From the cell containing the given text, extract its center point as (x, y) coordinate. 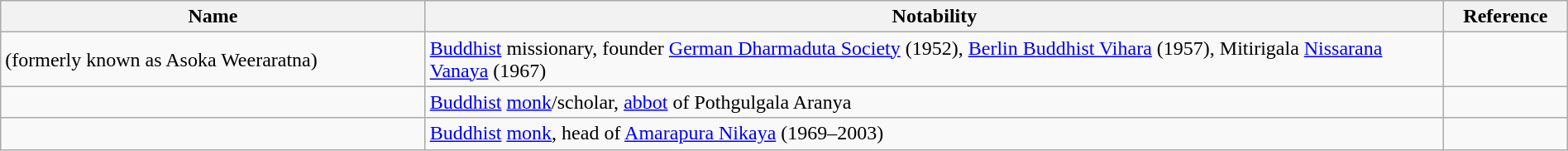
Buddhist monk, head of Amarapura Nikaya (1969–2003) (935, 134)
Reference (1506, 17)
Notability (935, 17)
(formerly known as Asoka Weeraratna) (213, 60)
Name (213, 17)
Buddhist missionary, founder German Dharmaduta Society (1952), Berlin Buddhist Vihara (1957), Mitirigala Nissarana Vanaya (1967) (935, 60)
Buddhist monk/scholar, abbot of Pothgulgala Aranya (935, 102)
